Determine the [x, y] coordinate at the center of the cell enclosing the given text.  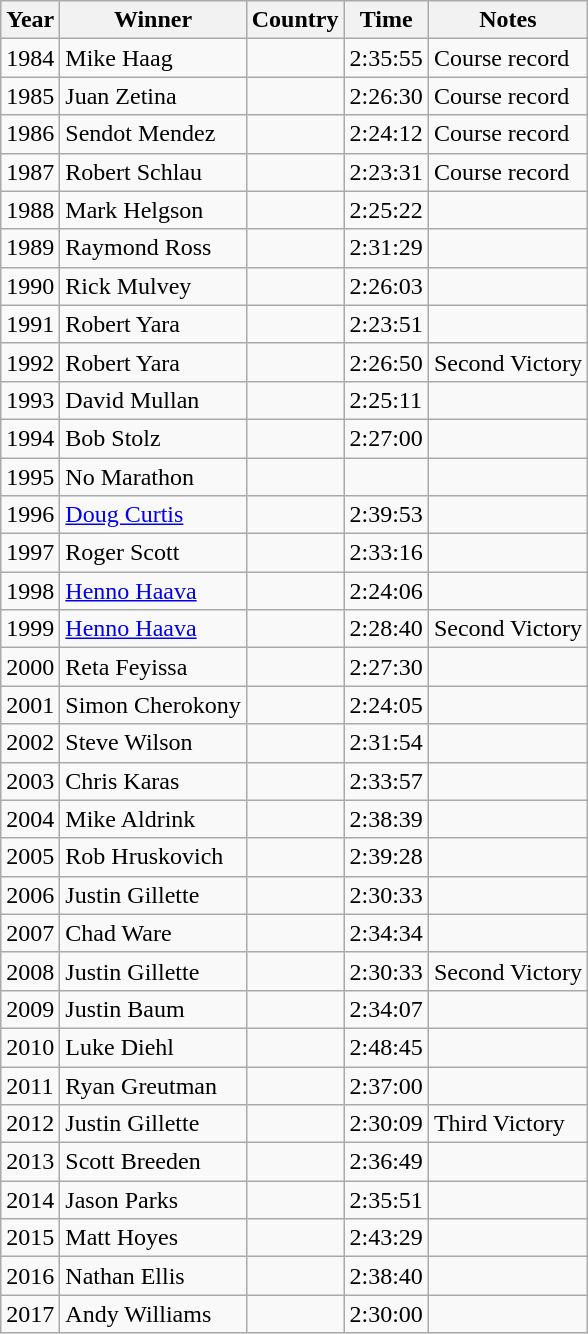
Third Victory [508, 1124]
2:35:55 [386, 58]
Simon Cherokony [153, 705]
2:39:53 [386, 515]
2005 [30, 857]
Year [30, 20]
Nathan Ellis [153, 1276]
2008 [30, 971]
2:37:00 [386, 1085]
2:28:40 [386, 629]
Matt Hoyes [153, 1238]
2007 [30, 933]
Justin Baum [153, 1009]
1985 [30, 96]
Andy Williams [153, 1314]
Ryan Greutman [153, 1085]
Mike Haag [153, 58]
2:25:11 [386, 400]
2:33:16 [386, 553]
2015 [30, 1238]
1998 [30, 591]
1986 [30, 134]
2:30:09 [386, 1124]
2012 [30, 1124]
2:36:49 [386, 1162]
2:23:51 [386, 324]
Doug Curtis [153, 515]
2:24:05 [386, 705]
Luke Diehl [153, 1047]
2:24:06 [386, 591]
2017 [30, 1314]
2:25:22 [386, 210]
Raymond Ross [153, 248]
2:31:54 [386, 743]
2:26:03 [386, 286]
1993 [30, 400]
1988 [30, 210]
1999 [30, 629]
2:33:57 [386, 781]
2006 [30, 895]
2:23:31 [386, 172]
2:39:28 [386, 857]
2:34:07 [386, 1009]
Jason Parks [153, 1200]
1990 [30, 286]
Mark Helgson [153, 210]
2:48:45 [386, 1047]
Notes [508, 20]
2016 [30, 1276]
2:26:50 [386, 362]
2:31:29 [386, 248]
1996 [30, 515]
Robert Schlau [153, 172]
2009 [30, 1009]
1995 [30, 477]
1997 [30, 553]
2011 [30, 1085]
2002 [30, 743]
1992 [30, 362]
2:26:30 [386, 96]
1987 [30, 172]
Rick Mulvey [153, 286]
2001 [30, 705]
Chris Karas [153, 781]
1989 [30, 248]
2013 [30, 1162]
2:35:51 [386, 1200]
2:34:34 [386, 933]
Reta Feyissa [153, 667]
2000 [30, 667]
Roger Scott [153, 553]
2:38:39 [386, 819]
2004 [30, 819]
Sendot Mendez [153, 134]
2:43:29 [386, 1238]
No Marathon [153, 477]
2003 [30, 781]
2:27:30 [386, 667]
2:27:00 [386, 438]
Rob Hruskovich [153, 857]
Mike Aldrink [153, 819]
1994 [30, 438]
1991 [30, 324]
1984 [30, 58]
2:24:12 [386, 134]
2:38:40 [386, 1276]
David Mullan [153, 400]
2014 [30, 1200]
Scott Breeden [153, 1162]
Chad Ware [153, 933]
Country [295, 20]
Bob Stolz [153, 438]
2:30:00 [386, 1314]
Juan Zetina [153, 96]
Winner [153, 20]
Steve Wilson [153, 743]
2010 [30, 1047]
Time [386, 20]
